Locate the cell with the specified text and output its (X, Y) center coordinate. 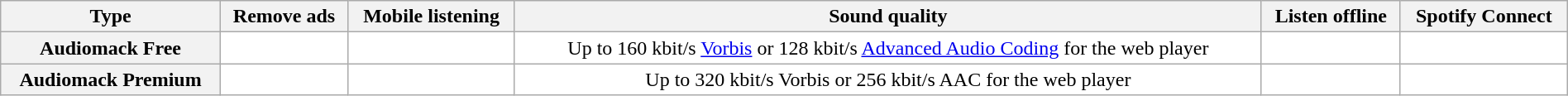
Spotify Connect (1484, 17)
Remove ads (284, 17)
Up to 160 kbit/s Vorbis or 128 kbit/s Advanced Audio Coding for the web player (888, 48)
Up to 320 kbit/s Vorbis or 256 kbit/s AAC for the web player (888, 79)
Listen offline (1331, 17)
Audiomack Premium (111, 79)
Audiomack Free (111, 48)
Sound quality (888, 17)
Type (111, 17)
Mobile listening (432, 17)
